Search for the cell housing the specified text and yield its (x, y) center coordinate. 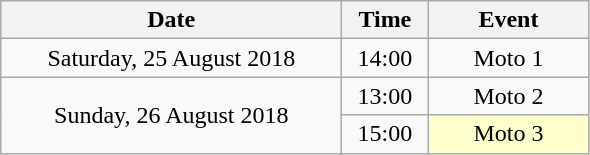
Sunday, 26 August 2018 (172, 115)
Time (385, 20)
Moto 1 (508, 58)
15:00 (385, 134)
Moto 3 (508, 134)
13:00 (385, 96)
Saturday, 25 August 2018 (172, 58)
Date (172, 20)
Moto 2 (508, 96)
14:00 (385, 58)
Event (508, 20)
